Pinpoint the cell where the given text exists, returning its [x, y] midpoint coordinate. 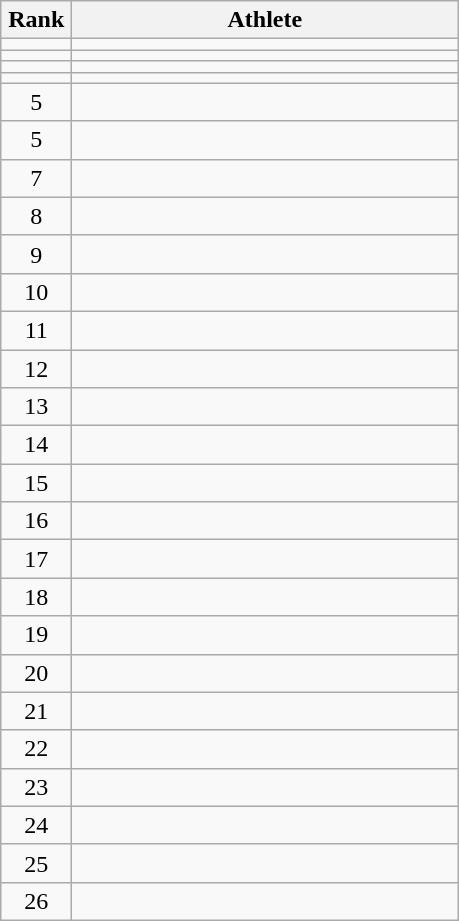
9 [36, 254]
8 [36, 216]
12 [36, 369]
19 [36, 635]
13 [36, 407]
7 [36, 178]
21 [36, 711]
Rank [36, 20]
22 [36, 749]
26 [36, 901]
10 [36, 292]
18 [36, 597]
20 [36, 673]
15 [36, 483]
17 [36, 559]
14 [36, 445]
16 [36, 521]
25 [36, 863]
24 [36, 825]
23 [36, 787]
Athlete [265, 20]
11 [36, 330]
